Return the (x, y) coordinate for the center point of the cell that contains the specified text.  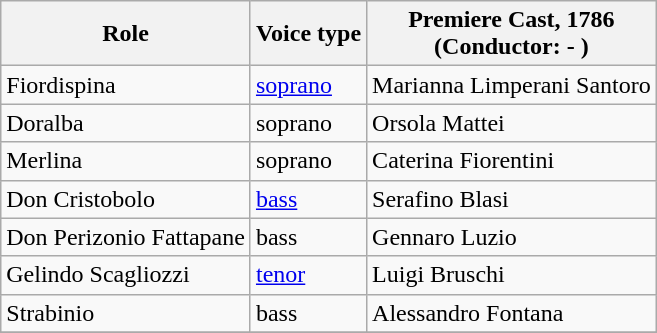
Don Cristobolo (126, 199)
Role (126, 34)
Serafino Blasi (512, 199)
Don Perizonio Fattapane (126, 237)
Gennaro Luzio (512, 237)
Luigi Bruschi (512, 275)
Doralba (126, 123)
Orsola Mattei (512, 123)
Marianna Limperani Santoro (512, 85)
Voice type (308, 34)
Fiordispina (126, 85)
Premiere Cast, 1786 (Conductor: - ) (512, 34)
tenor (308, 275)
Merlina (126, 161)
Alessandro Fontana (512, 313)
Gelindo Scagliozzi (126, 275)
Caterina Fiorentini (512, 161)
Strabinio (126, 313)
